Return (X, Y) of the center of cell containing provided text 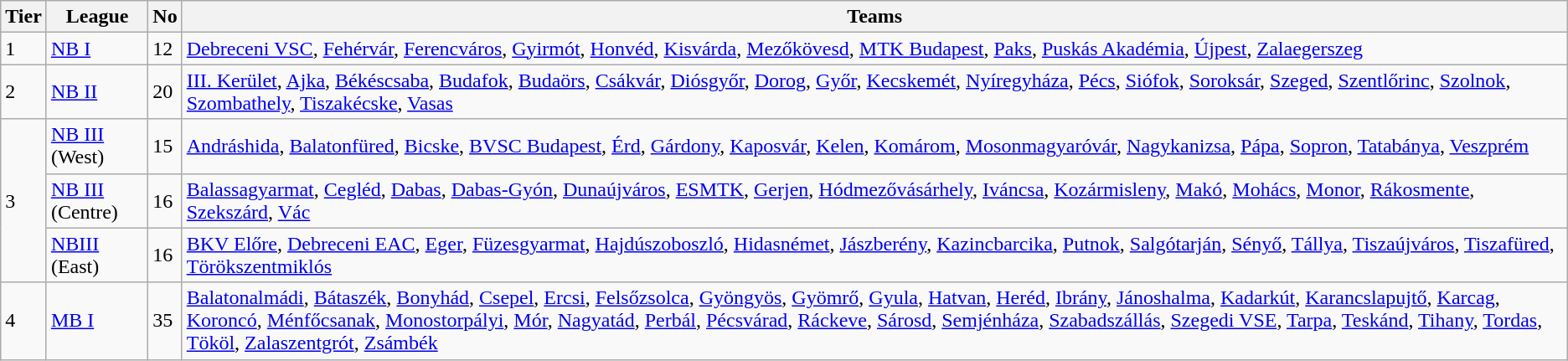
NB I (97, 49)
1 (23, 49)
Tier (23, 17)
12 (165, 49)
2 (23, 92)
NB III (Centre) (97, 201)
15 (165, 146)
Teams (874, 17)
NB III (West) (97, 146)
4 (23, 321)
3 (23, 201)
NB II (97, 92)
MB I (97, 321)
No (165, 17)
20 (165, 92)
League (97, 17)
35 (165, 321)
Debreceni VSC, Fehérvár, Ferencváros, Gyirmót, Honvéd, Kisvárda, Mezőkövesd, MTK Budapest, Paks, Puskás Akadémia, Újpest, Zalaegerszeg (874, 49)
NBIII (East) (97, 255)
